Output the [x, y] coordinate of the center of the cell containing the given text.  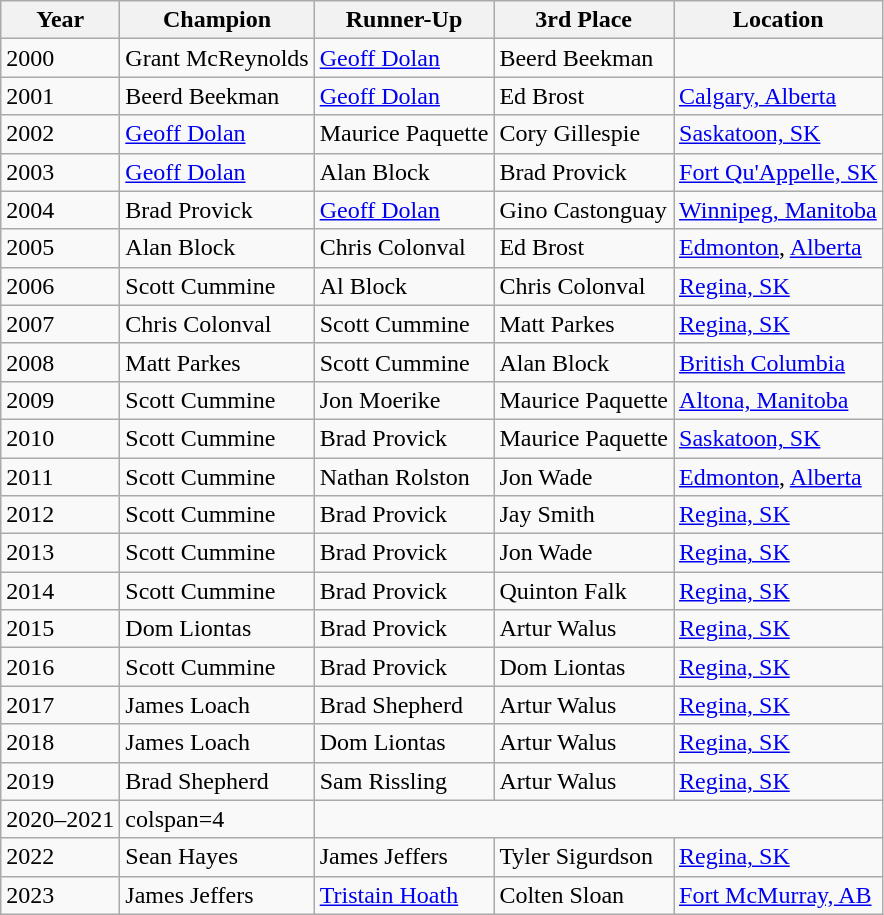
2009 [60, 400]
2012 [60, 515]
Winnipeg, Manitoba [778, 210]
2018 [60, 743]
2017 [60, 705]
3rd Place [584, 20]
2015 [60, 629]
Champion [217, 20]
2008 [60, 362]
Jon Moerike [404, 400]
2019 [60, 781]
2006 [60, 286]
Tristain Hoath [404, 895]
2011 [60, 477]
2004 [60, 210]
Calgary, Alberta [778, 96]
Runner-Up [404, 20]
Al Block [404, 286]
Fort Qu'Appelle, SK [778, 172]
Colten Sloan [584, 895]
Tyler Sigurdson [584, 857]
colspan=4 [217, 819]
2002 [60, 134]
Location [778, 20]
2000 [60, 58]
Grant McReynolds [217, 58]
Jay Smith [584, 515]
2003 [60, 172]
Altona, Manitoba [778, 400]
2013 [60, 553]
2001 [60, 96]
Fort McMurray, AB [778, 895]
2010 [60, 438]
Sam Rissling [404, 781]
Quinton Falk [584, 591]
Nathan Rolston [404, 477]
2022 [60, 857]
2020–2021 [60, 819]
British Columbia [778, 362]
2005 [60, 248]
2014 [60, 591]
2023 [60, 895]
Sean Hayes [217, 857]
2016 [60, 667]
2007 [60, 324]
Year [60, 20]
Cory Gillespie [584, 134]
Gino Castonguay [584, 210]
